Capture the cell that displays the provided text and extract its [x, y] central coordinate. 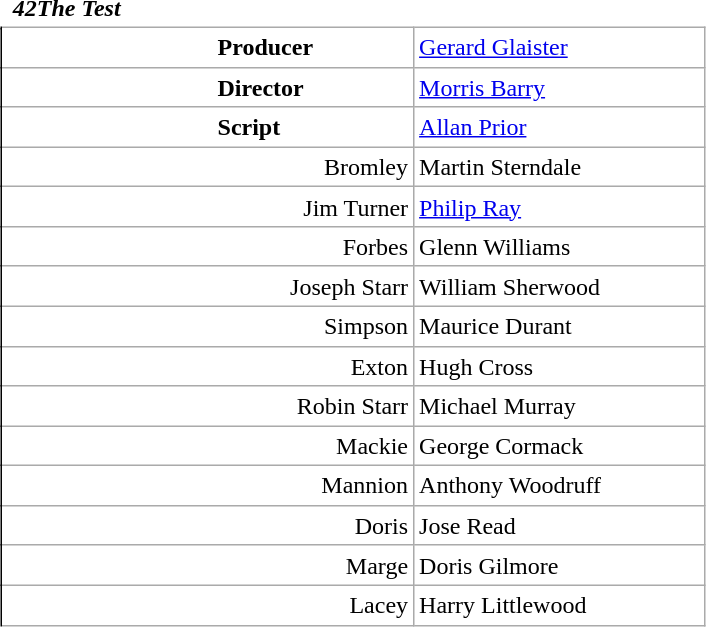
Hugh Cross [560, 366]
Joseph Starr [208, 286]
Script [208, 127]
Producer [208, 47]
Doris [208, 525]
George Cormack [560, 446]
Forbes [208, 247]
Mackie [208, 446]
Director [208, 87]
Marge [208, 565]
Maurice Durant [560, 326]
Allan Prior [560, 127]
Lacey [208, 605]
Anthony Woodruff [560, 486]
Doris Gilmore [560, 565]
Jim Turner [208, 207]
Bromley [208, 167]
Gerard Glaister [560, 47]
Glenn Williams [560, 247]
Harry Littlewood [560, 605]
Martin Sterndale [560, 167]
Michael Murray [560, 406]
Jose Read [560, 525]
William Sherwood [560, 286]
Simpson [208, 326]
Exton [208, 366]
Morris Barry [560, 87]
Philip Ray [560, 207]
Mannion [208, 486]
Robin Starr [208, 406]
